Extract the [X, Y] coordinate from the center of the cell holding the provided text.  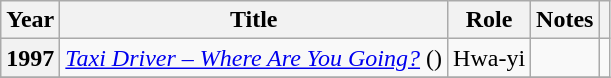
Hwa-yi [490, 58]
Role [490, 20]
1997 [30, 58]
Notes [565, 20]
Taxi Driver – Where Are You Going? () [254, 58]
Year [30, 20]
Title [254, 20]
